Identify which cell holds the provided text, then report its [X, Y] central coordinate. 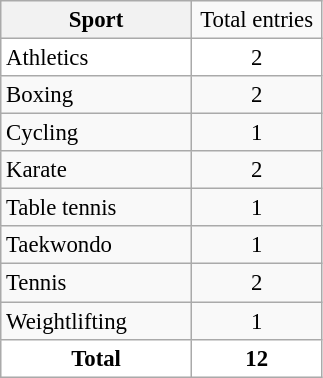
Athletics [96, 58]
12 [256, 358]
Total entries [256, 20]
Table tennis [96, 208]
Boxing [96, 95]
Cycling [96, 133]
Tennis [96, 283]
Total [96, 358]
Weightlifting [96, 321]
Sport [96, 20]
Karate [96, 170]
Taekwondo [96, 245]
